Find where the given text appears and provide that cell's center as [X, Y] coordinate. 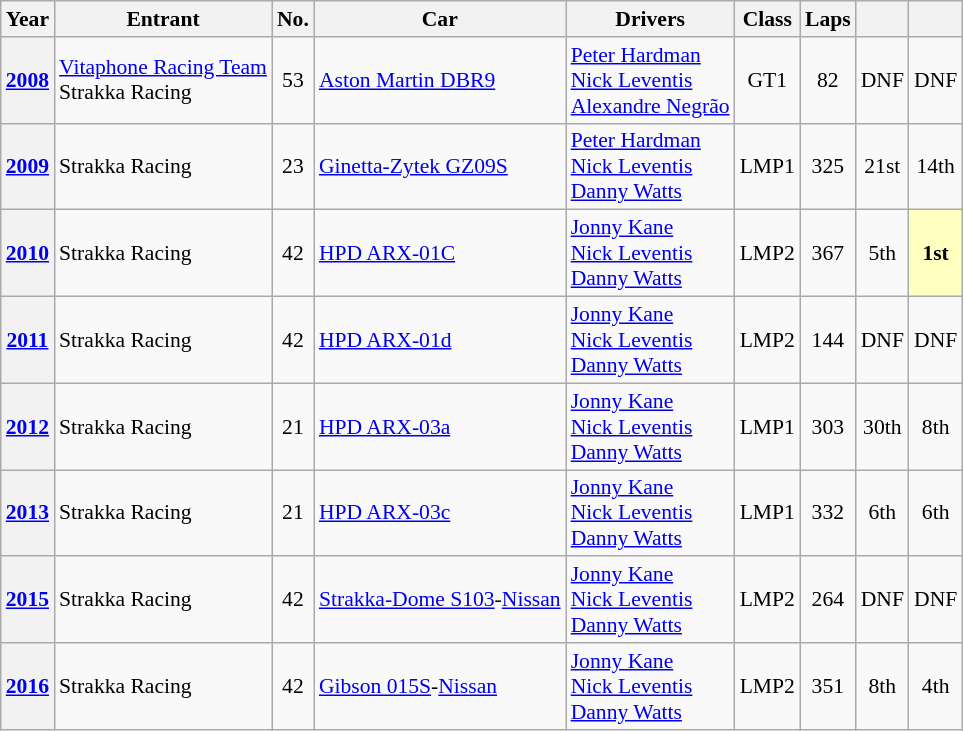
325 [828, 166]
2011 [28, 340]
332 [828, 514]
Car [440, 19]
Entrant [163, 19]
HPD ARX-01d [440, 340]
2010 [28, 254]
HPD ARX-03a [440, 426]
303 [828, 426]
2013 [28, 514]
GT1 [768, 80]
14th [936, 166]
5th [882, 254]
Aston Martin DBR9 [440, 80]
Peter Hardman Nick Leventis Danny Watts [650, 166]
23 [293, 166]
2016 [28, 686]
30th [882, 426]
Drivers [650, 19]
351 [828, 686]
2015 [28, 600]
2009 [28, 166]
Laps [828, 19]
53 [293, 80]
Class [768, 19]
Ginetta-Zytek GZ09S [440, 166]
82 [828, 80]
HPD ARX-03c [440, 514]
Vitaphone Racing Team Strakka Racing [163, 80]
367 [828, 254]
Year [28, 19]
No. [293, 19]
HPD ARX-01C [440, 254]
2008 [28, 80]
4th [936, 686]
Strakka-Dome S103-Nissan [440, 600]
144 [828, 340]
21st [882, 166]
264 [828, 600]
2012 [28, 426]
Gibson 015S-Nissan [440, 686]
Peter Hardman Nick Leventis Alexandre Negrão [650, 80]
1st [936, 254]
